Extract the [X, Y] coordinate from the center of the cell holding the provided text.  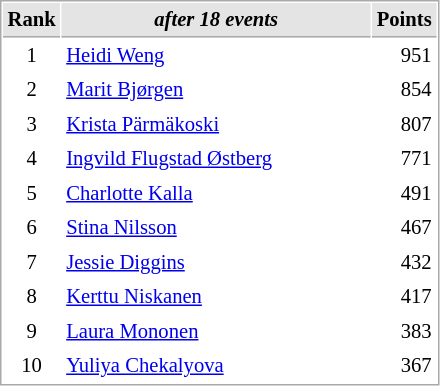
2 [32, 90]
1 [32, 56]
7 [32, 262]
383 [404, 332]
Kerttu Niskanen [216, 296]
771 [404, 158]
Laura Mononen [216, 332]
9 [32, 332]
5 [32, 194]
6 [32, 228]
Points [404, 20]
Yuliya Chekalyova [216, 366]
Krista Pärmäkoski [216, 124]
Rank [32, 20]
Heidi Weng [216, 56]
367 [404, 366]
951 [404, 56]
Jessie Diggins [216, 262]
4 [32, 158]
Marit Bjørgen [216, 90]
807 [404, 124]
417 [404, 296]
3 [32, 124]
10 [32, 366]
after 18 events [216, 20]
Ingvild Flugstad Østberg [216, 158]
491 [404, 194]
Charlotte Kalla [216, 194]
467 [404, 228]
854 [404, 90]
Stina Nilsson [216, 228]
432 [404, 262]
8 [32, 296]
